Capture the cell that displays the provided text and extract its (X, Y) central coordinate. 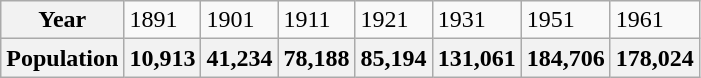
178,024 (654, 58)
1911 (316, 20)
10,913 (162, 58)
1951 (566, 20)
85,194 (394, 58)
1891 (162, 20)
Year (62, 20)
131,061 (476, 58)
1921 (394, 20)
184,706 (566, 58)
41,234 (240, 58)
78,188 (316, 58)
1901 (240, 20)
Population (62, 58)
1931 (476, 20)
1961 (654, 20)
